Capture the cell that displays the provided text and extract its [X, Y] central coordinate. 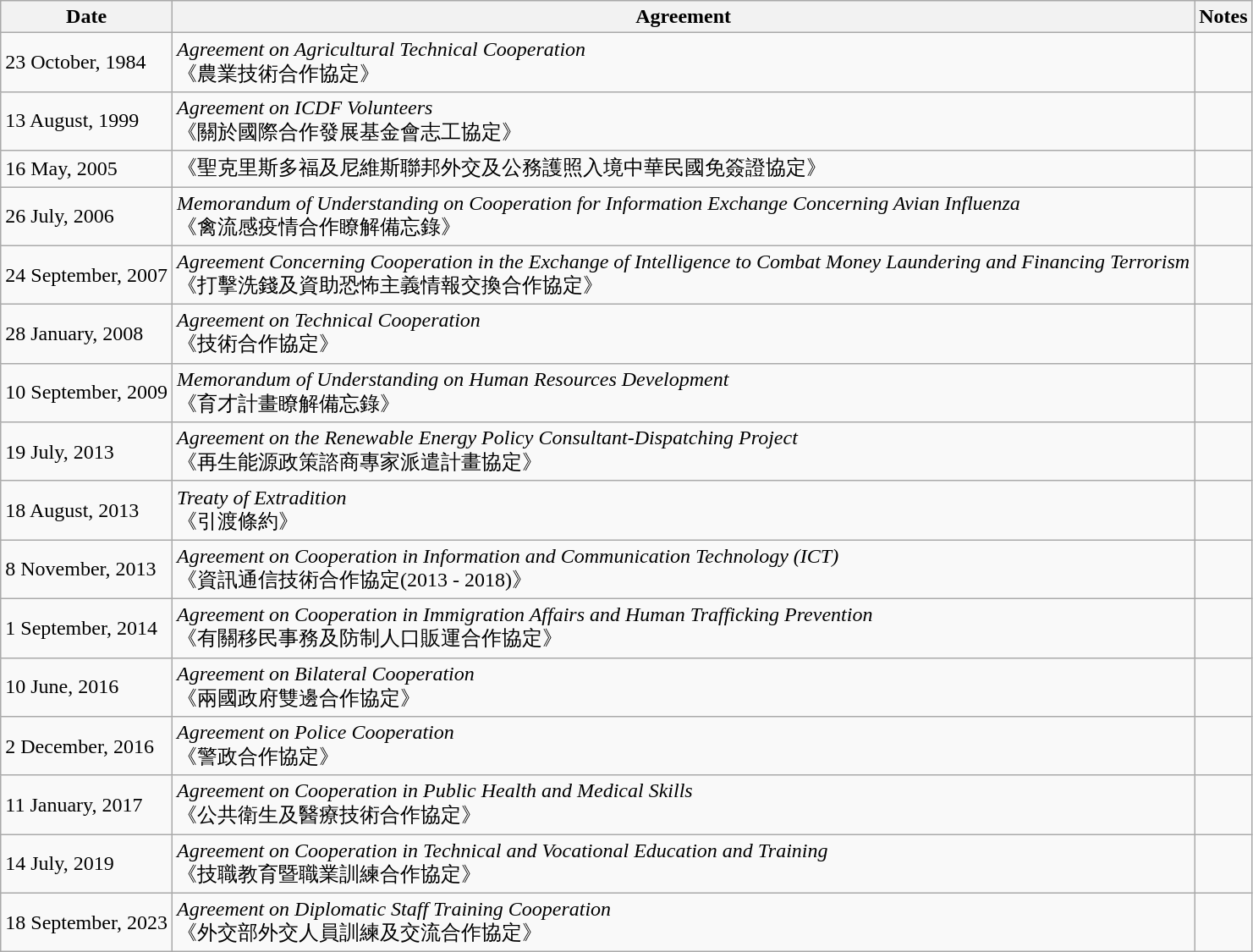
11 January, 2017 [86, 805]
10 September, 2009 [86, 393]
Agreement Concerning Cooperation in the Exchange of Intelligence to Combat Money Laundering and Financing Terrorism《打擊洗錢及資助恐怖主義情報交換合作協定》 [683, 275]
Agreement on Cooperation in Immigration Affairs and Human Trafficking Prevention《有關移民事務及防制人口販運合作協定》 [683, 628]
Treaty of Extradition《引渡條約》 [683, 510]
Agreement on Bilateral Cooperation《兩國政府雙邊合作協定》 [683, 687]
Memorandum of Understanding on Human Resources Development《育才計畫瞭解備忘錄》 [683, 393]
Agreement on Diplomatic Staff Training Cooperation《外交部外交人員訓練及交流合作協定》 [683, 922]
Agreement on Police Cooperation《警政合作協定》 [683, 746]
19 July, 2013 [86, 452]
Agreement on ICDF Volunteers《關於國際合作發展基金會志工協定》 [683, 121]
16 May, 2005 [86, 169]
18 September, 2023 [86, 922]
23 October, 1984 [86, 63]
Date [86, 17]
14 July, 2019 [86, 864]
26 July, 2006 [86, 216]
Notes [1223, 17]
Memorandum of Understanding on Cooperation for Information Exchange Concerning Avian Influenza《禽流感疫情合作瞭解備忘錄》 [683, 216]
《聖克里斯多福及尼維斯聯邦外交及公務護照入境中華民國免簽證協定》 [683, 169]
1 September, 2014 [86, 628]
24 September, 2007 [86, 275]
8 November, 2013 [86, 570]
28 January, 2008 [86, 334]
Agreement [683, 17]
10 June, 2016 [86, 687]
13 August, 1999 [86, 121]
18 August, 2013 [86, 510]
Agreement on Technical Cooperation《技術合作協定》 [683, 334]
2 December, 2016 [86, 746]
Agreement on Cooperation in Information and Communication Technology (ICT)《資訊通信技術合作協定(2013 - 2018)》 [683, 570]
Agreement on the Renewable Energy Policy Consultant-Dispatching Project《再生能源政策諮商專家派遣計畫協定》 [683, 452]
Agreement on Cooperation in Public Health and Medical Skills《公共衛生及醫療技術合作協定》 [683, 805]
Agreement on Cooperation in Technical and Vocational Education and Training《技職教育暨職業訓練合作協定》 [683, 864]
Agreement on Agricultural Technical Cooperation《農業技術合作協定》 [683, 63]
